Search for the cell housing the specified text and yield its [x, y] center coordinate. 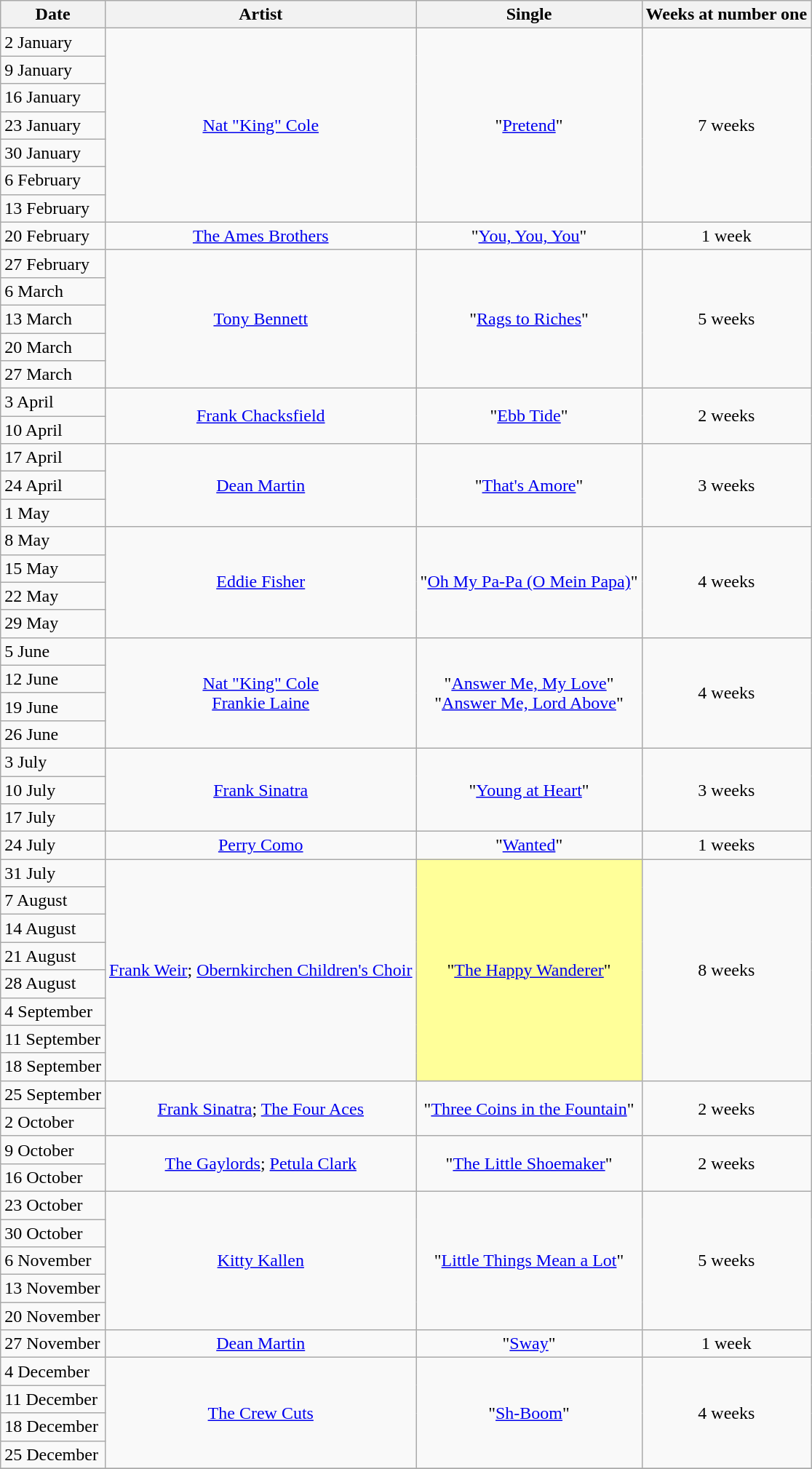
1 May [53, 513]
26 June [53, 734]
3 July [53, 762]
4 September [53, 1011]
Tony Bennett [260, 319]
10 April [53, 430]
17 July [53, 818]
"Pretend" [529, 125]
13 March [53, 319]
18 September [53, 1067]
3 April [53, 402]
13 November [53, 1289]
23 January [53, 125]
25 December [53, 1454]
6 February [53, 180]
Kitty Kallen [260, 1260]
Frank Sinatra [260, 789]
"Oh My Pa-Pa (O Mein Papa)" [529, 582]
"Sway" [529, 1344]
20 March [53, 347]
"You, You, You" [529, 236]
6 November [53, 1261]
"The Little Shoemaker" [529, 1163]
Date [53, 15]
15 May [53, 568]
25 September [53, 1094]
Frank Chacksfield [260, 416]
9 October [53, 1150]
"Wanted" [529, 845]
Artist [260, 15]
11 December [53, 1399]
4 December [53, 1372]
18 December [53, 1427]
The Ames Brothers [260, 236]
10 July [53, 789]
27 November [53, 1344]
The Crew Cuts [260, 1413]
Nat "King" ColeFrankie Laine [260, 693]
20 February [53, 236]
30 October [53, 1233]
24 April [53, 485]
7 August [53, 901]
"The Happy Wanderer" [529, 970]
6 March [53, 291]
9 January [53, 70]
28 August [53, 984]
24 July [53, 845]
14 August [53, 928]
16 October [53, 1177]
11 September [53, 1039]
2 October [53, 1122]
8 weeks [726, 970]
Single [529, 15]
12 June [53, 679]
Eddie Fisher [260, 582]
"Answer Me, My Love""Answer Me, Lord Above" [529, 693]
"Rags to Riches" [529, 319]
The Gaylords; Petula Clark [260, 1163]
23 October [53, 1205]
5 June [53, 651]
"Young at Heart" [529, 789]
"Ebb Tide" [529, 416]
27 February [53, 263]
2 January [53, 42]
"That's Amore" [529, 485]
8 May [53, 541]
Frank Sinatra; The Four Aces [260, 1108]
"Little Things Mean a Lot" [529, 1260]
Frank Weir; Obernkirchen Children's Choir [260, 970]
"Three Coins in the Fountain" [529, 1108]
29 May [53, 624]
Weeks at number one [726, 15]
22 May [53, 596]
19 June [53, 706]
21 August [53, 956]
1 weeks [726, 845]
30 January [53, 153]
Nat "King" Cole [260, 125]
27 March [53, 375]
17 April [53, 458]
7 weeks [726, 125]
"Sh-Boom" [529, 1413]
31 July [53, 873]
Perry Como [260, 845]
13 February [53, 208]
16 January [53, 97]
20 November [53, 1316]
